Extract the [x, y] coordinate from the center of the cell holding the provided text.  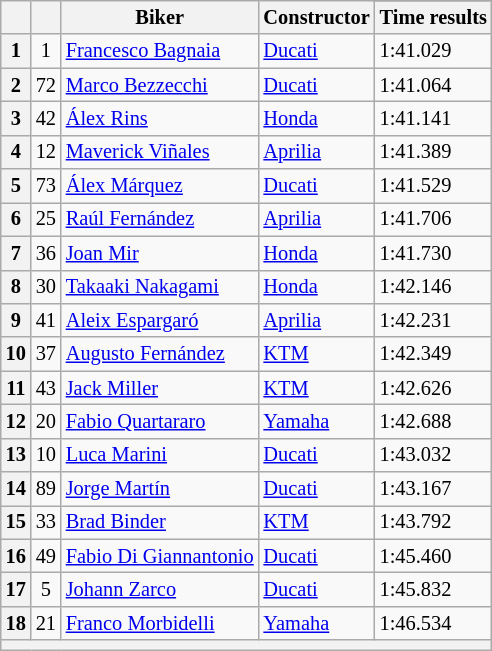
1:41.141 [434, 118]
Franco Morbidelli [160, 623]
4 [16, 152]
Takaaki Nakagami [160, 287]
Raúl Fernández [160, 219]
1:41.730 [434, 253]
Joan Mir [160, 253]
1:42.688 [434, 421]
14 [16, 489]
20 [46, 421]
1:46.534 [434, 623]
Biker [160, 17]
Francesco Bagnaia [160, 51]
1:41.064 [434, 85]
Johann Zarco [160, 589]
8 [16, 287]
25 [46, 219]
73 [46, 186]
18 [16, 623]
1:42.349 [434, 354]
11 [16, 388]
Luca Marini [160, 455]
2 [16, 85]
Augusto Fernández [160, 354]
1:45.460 [434, 556]
1:41.529 [434, 186]
30 [46, 287]
89 [46, 489]
1:43.032 [434, 455]
9 [16, 320]
Aleix Espargaró [160, 320]
43 [46, 388]
1:43.167 [434, 489]
Fabio Quartararo [160, 421]
6 [16, 219]
1:43.792 [434, 522]
Marco Bezzecchi [160, 85]
36 [46, 253]
15 [16, 522]
1:42.146 [434, 287]
Constructor [317, 17]
42 [46, 118]
13 [16, 455]
Brad Binder [160, 522]
Time results [434, 17]
1:42.626 [434, 388]
1:41.389 [434, 152]
3 [16, 118]
49 [46, 556]
Maverick Viñales [160, 152]
72 [46, 85]
17 [16, 589]
Fabio Di Giannantonio [160, 556]
33 [46, 522]
Álex Rins [160, 118]
37 [46, 354]
16 [16, 556]
41 [46, 320]
Jorge Martín [160, 489]
21 [46, 623]
Álex Márquez [160, 186]
1:42.231 [434, 320]
Jack Miller [160, 388]
1:41.706 [434, 219]
1:41.029 [434, 51]
7 [16, 253]
1:45.832 [434, 589]
